For the text-containing cell, return its midpoint in [X, Y] coordinate format. 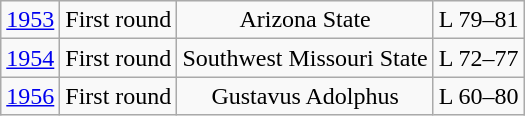
1954 [30, 58]
Arizona State [305, 20]
Southwest Missouri State [305, 58]
Gustavus Adolphus [305, 96]
L 72–77 [478, 58]
L 79–81 [478, 20]
L 60–80 [478, 96]
1956 [30, 96]
1953 [30, 20]
